Search for the cell housing the specified text and yield its [x, y] center coordinate. 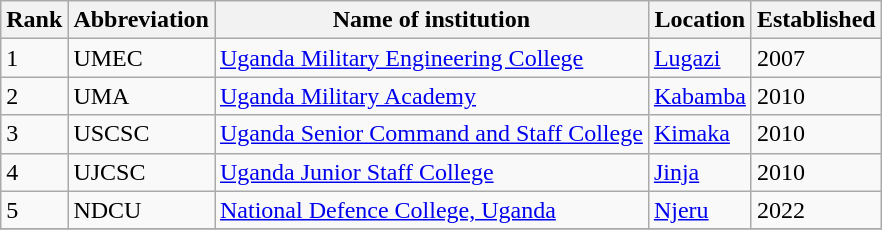
4 [34, 172]
Uganda Military Academy [431, 96]
National Defence College, Uganda [431, 210]
Location [700, 20]
Lugazi [700, 58]
Name of institution [431, 20]
1 [34, 58]
UMA [142, 96]
Kimaka [700, 134]
Abbreviation [142, 20]
Uganda Senior Command and Staff College [431, 134]
2 [34, 96]
3 [34, 134]
Jinja [700, 172]
2022 [816, 210]
5 [34, 210]
NDCU [142, 210]
USCSC [142, 134]
Kabamba [700, 96]
Uganda Junior Staff College [431, 172]
UJCSC [142, 172]
Established [816, 20]
UMEC [142, 58]
Njeru [700, 210]
Rank [34, 20]
Uganda Military Engineering College [431, 58]
2007 [816, 58]
